Provide the (x, y) coordinate of the cell's center where the given text is located.  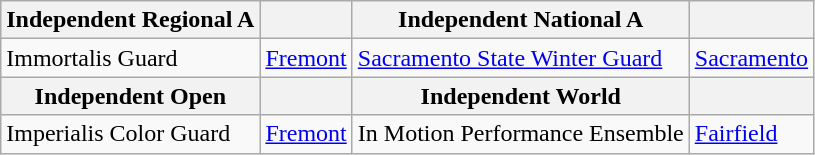
Independent National A (520, 20)
In Motion Performance Ensemble (520, 134)
Immortalis Guard (130, 58)
Independent World (520, 96)
Sacramento (751, 58)
Imperialis Color Guard (130, 134)
Fairfield (751, 134)
Independent Regional A (130, 20)
Sacramento State Winter Guard (520, 58)
Independent Open (130, 96)
